From the cell containing the given text, extract its center point as (X, Y) coordinate. 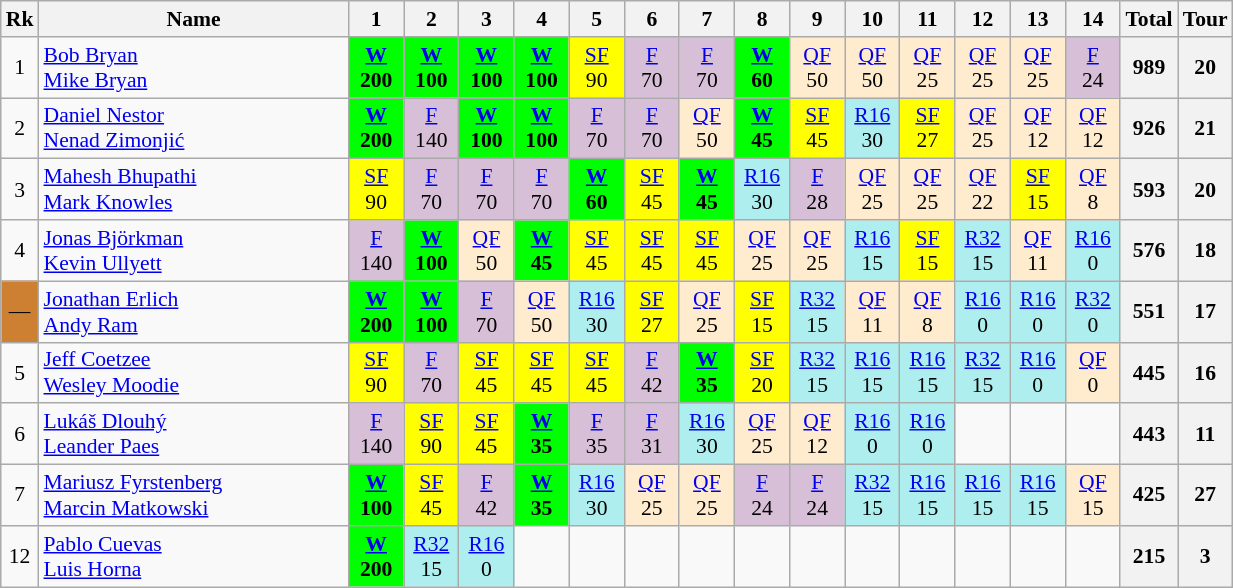
F31 (652, 434)
R32 0 (1092, 312)
QF 12 (1092, 128)
445 (1148, 372)
17 (1206, 312)
8 (762, 19)
Total (1148, 19)
F 35 (596, 434)
593 (1148, 190)
21 (1206, 128)
SF 27 (652, 312)
R16 0 (1092, 250)
926 (1148, 128)
443 (1148, 434)
— (20, 312)
Rk (20, 19)
R3215 (432, 556)
9 (818, 19)
Jonas Björkman Kevin Ullyett (193, 250)
QF11 (1038, 250)
SF90 (432, 434)
215 (1148, 556)
10 (872, 19)
Bob Bryan Mike Bryan (193, 68)
989 (1148, 68)
QF 11 (872, 312)
SF20 (762, 372)
Name (193, 19)
F 28 (818, 190)
551 (1148, 312)
Mahesh Bhupathi Mark Knowles (193, 190)
Daniel Nestor Nenad Zimonjić (193, 128)
Jeff Coetzee Wesley Moodie (193, 372)
27 (1206, 496)
576 (1148, 250)
SF27 (928, 128)
18 (1206, 250)
Pablo Cuevas Luis Horna (193, 556)
13 (1038, 19)
Mariusz Fyrstenberg Marcin Matkowski (193, 496)
W 35 (706, 372)
14 (1092, 19)
SF 15 (1038, 190)
Lukáš Dlouhý Leander Paes (193, 434)
Jonathan Erlich Andy Ram (193, 312)
425 (1148, 496)
QF 0 (1092, 372)
QF 22 (982, 190)
16 (1206, 372)
Tour (1206, 19)
QF 15 (1092, 496)
